Identify which cell holds the provided text, then report its [X, Y] central coordinate. 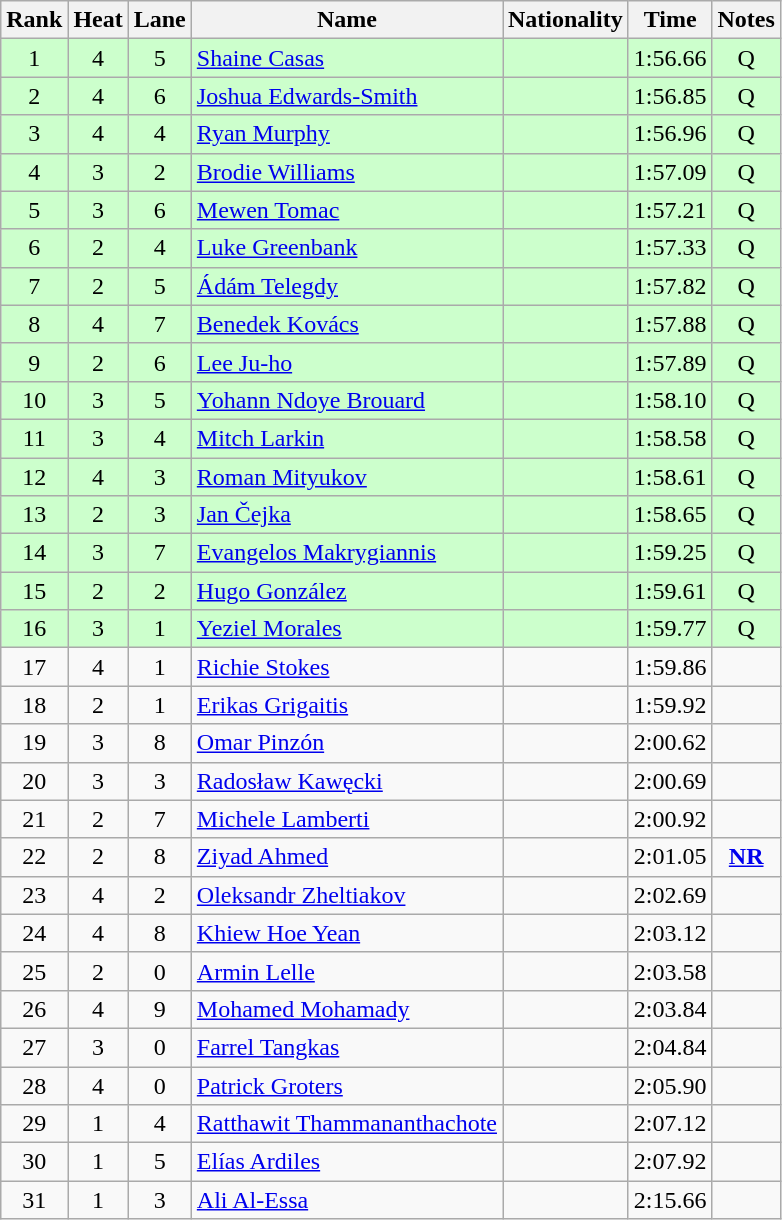
1:59.77 [670, 629]
1:57.09 [670, 172]
23 [34, 895]
1:57.33 [670, 248]
24 [34, 933]
26 [34, 1009]
27 [34, 1047]
2:00.62 [670, 743]
Luke Greenbank [346, 248]
1:56.96 [670, 134]
Hugo González [346, 591]
1:57.89 [670, 362]
Nationality [565, 20]
Joshua Edwards-Smith [346, 96]
1:57.82 [670, 286]
Rank [34, 20]
Brodie Williams [346, 172]
2:00.69 [670, 781]
15 [34, 591]
1:59.92 [670, 705]
Mitch Larkin [346, 438]
Ryan Murphy [346, 134]
31 [34, 1200]
2:02.69 [670, 895]
Benedek Kovács [346, 324]
12 [34, 477]
Michele Lamberti [346, 819]
19 [34, 743]
Name [346, 20]
Patrick Groters [346, 1085]
2:00.92 [670, 819]
Heat [98, 20]
1:56.85 [670, 96]
2:04.84 [670, 1047]
Roman Mityukov [346, 477]
1:59.86 [670, 667]
Evangelos Makrygiannis [346, 553]
28 [34, 1085]
11 [34, 438]
Notes [746, 20]
Farrel Tangkas [346, 1047]
Jan Čejka [346, 515]
Mewen Tomac [346, 210]
NR [746, 857]
Shaine Casas [346, 58]
1:59.25 [670, 553]
Lee Ju-ho [346, 362]
Armin Lelle [346, 971]
2:03.12 [670, 933]
2:07.12 [670, 1124]
20 [34, 781]
Radosław Kawęcki [346, 781]
21 [34, 819]
Omar Pinzón [346, 743]
29 [34, 1124]
Yeziel Morales [346, 629]
2:05.90 [670, 1085]
1:56.66 [670, 58]
16 [34, 629]
Ádám Telegdy [346, 286]
Ratthawit Thammananthachote [346, 1124]
Khiew Hoe Yean [346, 933]
1:58.58 [670, 438]
14 [34, 553]
1:58.61 [670, 477]
22 [34, 857]
17 [34, 667]
2:03.58 [670, 971]
Ziyad Ahmed [346, 857]
1:58.65 [670, 515]
Elías Ardiles [346, 1162]
13 [34, 515]
Oleksandr Zheltiakov [346, 895]
1:57.21 [670, 210]
Richie Stokes [346, 667]
1:57.88 [670, 324]
Yohann Ndoye Brouard [346, 400]
18 [34, 705]
Lane [160, 20]
30 [34, 1162]
2:01.05 [670, 857]
Erikas Grigaitis [346, 705]
2:15.66 [670, 1200]
Mohamed Mohamady [346, 1009]
1:58.10 [670, 400]
Time [670, 20]
25 [34, 971]
1:59.61 [670, 591]
10 [34, 400]
2:07.92 [670, 1162]
2:03.84 [670, 1009]
Ali Al-Essa [346, 1200]
